Detect which cell encompasses the target text, then output its (x, y) center coordinate. 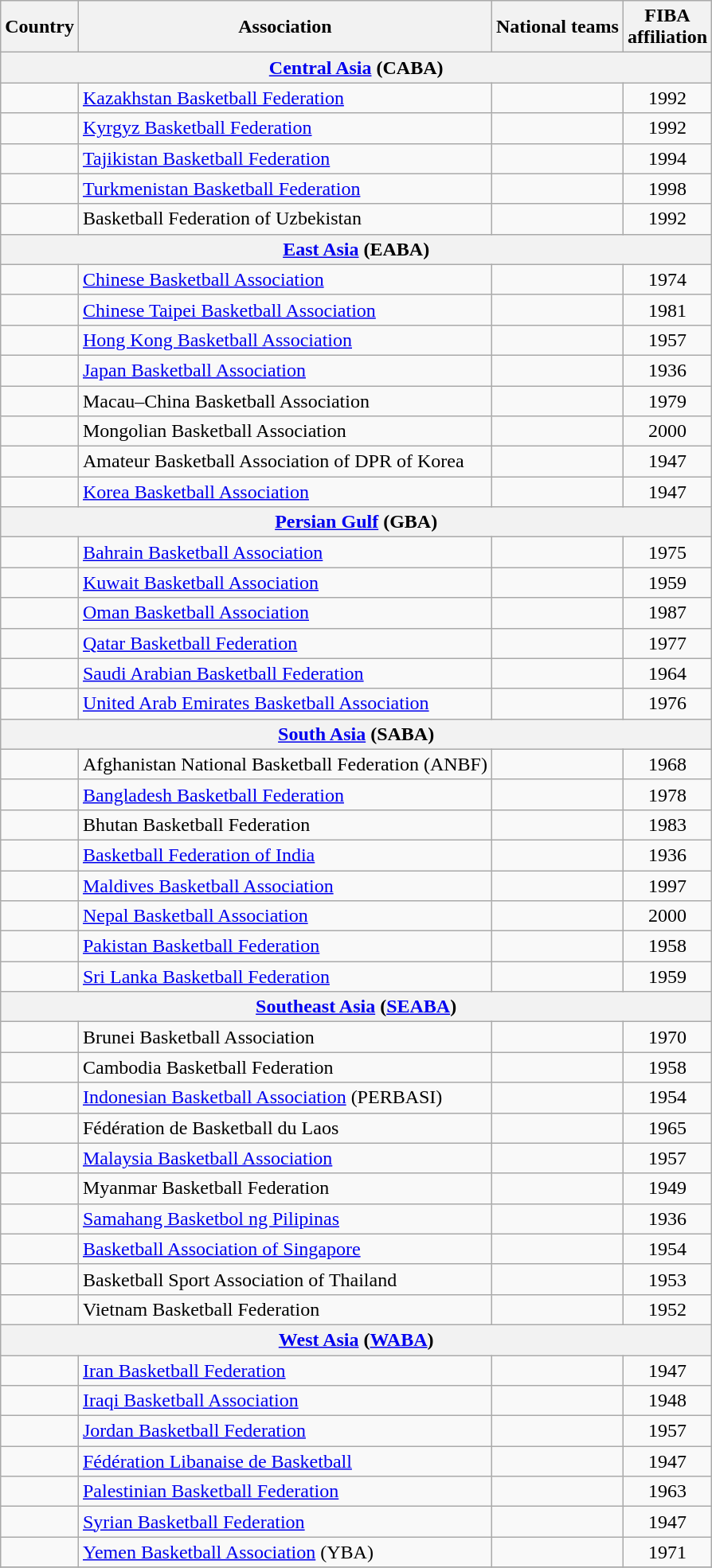
Myanmar Basketball Federation (285, 1188)
1963 (667, 1492)
Korea Basketball Association (285, 492)
Basketball Federation of Uzbekistan (285, 219)
Cambodia Basketball Federation (285, 1067)
Basketball Federation of India (285, 855)
Kyrgyz Basketball Federation (285, 128)
Hong Kong Basketball Association (285, 340)
West Asia (WABA) (357, 1340)
Bhutan Basketball Federation (285, 825)
Oman Basketball Association (285, 613)
Basketball Sport Association of Thailand (285, 1279)
1997 (667, 886)
1970 (667, 1037)
Jordan Basketball Federation (285, 1431)
1983 (667, 825)
Kazakhstan Basketball Federation (285, 98)
1953 (667, 1279)
Samahang Basketbol ng Pilipinas (285, 1219)
1978 (667, 794)
1974 (667, 279)
East Asia (EABA) (357, 249)
1968 (667, 764)
United Arab Emirates Basketball Association (285, 704)
Chinese Basketball Association (285, 279)
1965 (667, 1128)
Fédération de Basketball du Laos (285, 1128)
1977 (667, 643)
1971 (667, 1552)
FIBAaffiliation (667, 27)
Fédération Libanaise de Basketball (285, 1461)
1952 (667, 1309)
1994 (667, 158)
Nepal Basketball Association (285, 916)
Qatar Basketball Federation (285, 643)
1981 (667, 310)
Macau–China Basketball Association (285, 400)
Association (285, 27)
1998 (667, 189)
Syrian Basketball Federation (285, 1522)
Sri Lanka Basketball Federation (285, 977)
Iraqi Basketball Association (285, 1401)
1948 (667, 1401)
Pakistan Basketball Federation (285, 946)
Maldives Basketball Association (285, 886)
1975 (667, 552)
Brunei Basketball Association (285, 1037)
Kuwait Basketball Association (285, 583)
Mongolian Basketball Association (285, 431)
Saudi Arabian Basketball Federation (285, 673)
Persian Gulf (GBA) (357, 522)
Yemen Basketball Association (YBA) (285, 1552)
1976 (667, 704)
Iran Basketball Federation (285, 1370)
Indonesian Basketball Association (PERBASI) (285, 1098)
1949 (667, 1188)
Tajikistan Basketball Federation (285, 158)
Bangladesh Basketball Federation (285, 794)
Bahrain Basketball Association (285, 552)
Central Asia (CABA) (357, 68)
Chinese Taipei Basketball Association (285, 310)
Country (40, 27)
Palestinian Basketball Federation (285, 1492)
Vietnam Basketball Federation (285, 1309)
Amateur Basketball Association of DPR of Korea (285, 462)
Turkmenistan Basketball Federation (285, 189)
National teams (557, 27)
1964 (667, 673)
Basketball Association of Singapore (285, 1249)
Malaysia Basketball Association (285, 1158)
South Asia (SABA) (357, 734)
Afghanistan National Basketball Federation (ANBF) (285, 764)
1987 (667, 613)
1979 (667, 400)
Southeast Asia (SEABA) (357, 1007)
Japan Basketball Association (285, 370)
